From the cell containing the given text, extract its center point as [X, Y] coordinate. 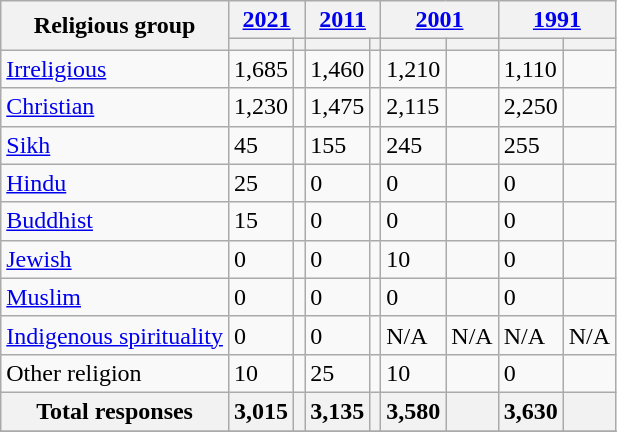
Religious group [115, 26]
1,230 [260, 107]
3,015 [260, 411]
2011 [343, 20]
Irreligious [115, 69]
Total responses [115, 411]
1,475 [338, 107]
15 [260, 221]
Hindu [115, 183]
3,135 [338, 411]
3,630 [530, 411]
1,110 [530, 69]
1,685 [260, 69]
Other religion [115, 373]
3,580 [414, 411]
Jewish [115, 259]
1991 [556, 20]
1,210 [414, 69]
245 [414, 145]
45 [260, 145]
1,460 [338, 69]
Christian [115, 107]
2,115 [414, 107]
255 [530, 145]
155 [338, 145]
2021 [266, 20]
Buddhist [115, 221]
Indigenous spirituality [115, 335]
Sikh [115, 145]
Muslim [115, 297]
2001 [440, 20]
2,250 [530, 107]
